For the text-containing cell, return its midpoint in [x, y] coordinate format. 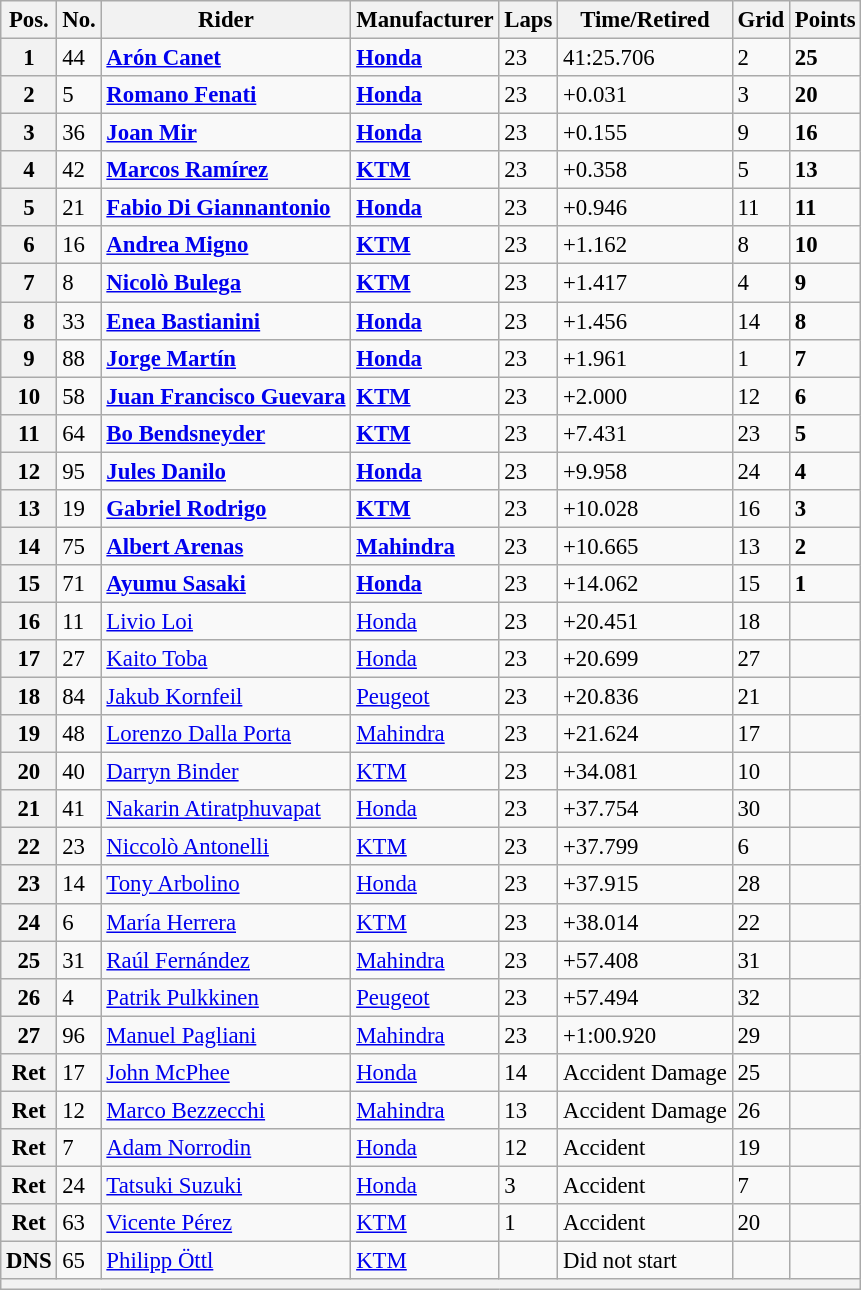
+34.081 [645, 772]
Bo Bendsneyder [226, 433]
Jorge Martín [226, 358]
DNS [29, 1261]
Nakarin Atiratphuvapat [226, 809]
Philipp Öttl [226, 1261]
+21.624 [645, 734]
+0.946 [645, 208]
+1:00.920 [645, 1035]
Fabio Di Giannantonio [226, 208]
Joan Mir [226, 133]
Romano Fenati [226, 95]
Livio Loi [226, 621]
Jakub Kornfeil [226, 697]
71 [79, 584]
+0.358 [645, 170]
Darryn Binder [226, 772]
Andrea Migno [226, 245]
Albert Arenas [226, 546]
Marco Bezzecchi [226, 1110]
+0.031 [645, 95]
+1.456 [645, 321]
+37.915 [645, 885]
32 [760, 997]
+2.000 [645, 396]
Did not start [645, 1261]
+20.451 [645, 621]
Grid [760, 20]
Patrik Pulkkinen [226, 997]
+1.162 [645, 245]
Arón Canet [226, 58]
+57.494 [645, 997]
Ayumu Sasaki [226, 584]
88 [79, 358]
Nicolò Bulega [226, 283]
+38.014 [645, 922]
Time/Retired [645, 20]
65 [79, 1261]
+7.431 [645, 433]
28 [760, 885]
No. [79, 20]
+10.665 [645, 546]
+1.417 [645, 283]
Manufacturer [425, 20]
75 [79, 546]
40 [79, 772]
95 [79, 471]
+20.699 [645, 659]
+57.408 [645, 960]
Pos. [29, 20]
Juan Francisco Guevara [226, 396]
+37.754 [645, 809]
33 [79, 321]
+0.155 [645, 133]
29 [760, 1035]
+1.961 [645, 358]
Adam Norrodin [226, 1148]
+9.958 [645, 471]
Manuel Pagliani [226, 1035]
Niccolò Antonelli [226, 847]
+10.028 [645, 509]
Tatsuki Suzuki [226, 1185]
Enea Bastianini [226, 321]
+14.062 [645, 584]
+37.799 [645, 847]
Points [826, 20]
+20.836 [645, 697]
Jules Danilo [226, 471]
41 [79, 809]
John McPhee [226, 1073]
63 [79, 1223]
Vicente Pérez [226, 1223]
Tony Arbolino [226, 885]
58 [79, 396]
María Herrera [226, 922]
48 [79, 734]
Marcos Ramírez [226, 170]
64 [79, 433]
42 [79, 170]
Lorenzo Dalla Porta [226, 734]
Laps [528, 20]
Raúl Fernández [226, 960]
Kaito Toba [226, 659]
Rider [226, 20]
36 [79, 133]
96 [79, 1035]
Gabriel Rodrigo [226, 509]
84 [79, 697]
44 [79, 58]
41:25.706 [645, 58]
30 [760, 809]
